Pinpoint the cell where the given text exists, returning its [X, Y] midpoint coordinate. 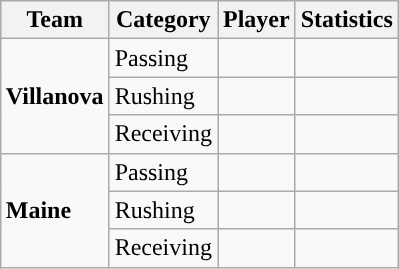
Player [257, 20]
Villanova [54, 96]
Maine [54, 210]
Team [54, 20]
Statistics [346, 20]
Category [163, 20]
